Return [X, Y] of the center of cell containing provided text 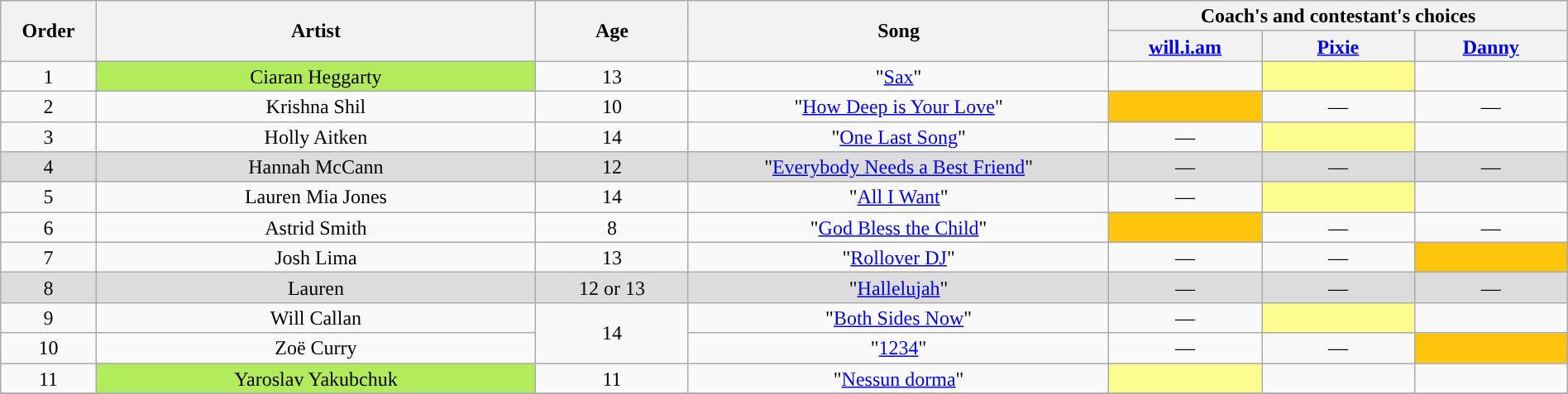
Holly Aitken [316, 137]
"God Bless the Child" [898, 228]
12 or 13 [612, 287]
"One Last Song" [898, 137]
will.i.am [1186, 46]
Order [49, 31]
3 [49, 137]
"Nessun dorma" [898, 378]
Astrid Smith [316, 228]
"Everybody Needs a Best Friend" [898, 167]
5 [49, 197]
Josh Lima [316, 258]
Zoë Curry [316, 349]
7 [49, 258]
Age [612, 31]
Coach's and contestant's choices [1338, 17]
"Hallelujah" [898, 287]
Will Callan [316, 317]
Song [898, 31]
Yaroslav Yakubchuk [316, 378]
"Both Sides Now" [898, 317]
9 [49, 317]
Hannah McCann [316, 167]
Lauren [316, 287]
"How Deep is Your Love" [898, 106]
Artist [316, 31]
"1234" [898, 349]
Pixie [1338, 46]
12 [612, 167]
"All I Want" [898, 197]
6 [49, 228]
2 [49, 106]
"Sax" [898, 76]
Ciaran Heggarty [316, 76]
4 [49, 167]
"Rollover DJ" [898, 258]
Danny [1490, 46]
1 [49, 76]
Krishna Shil [316, 106]
Lauren Mia Jones [316, 197]
